Pinpoint the cell where the given text exists, returning its (X, Y) midpoint coordinate. 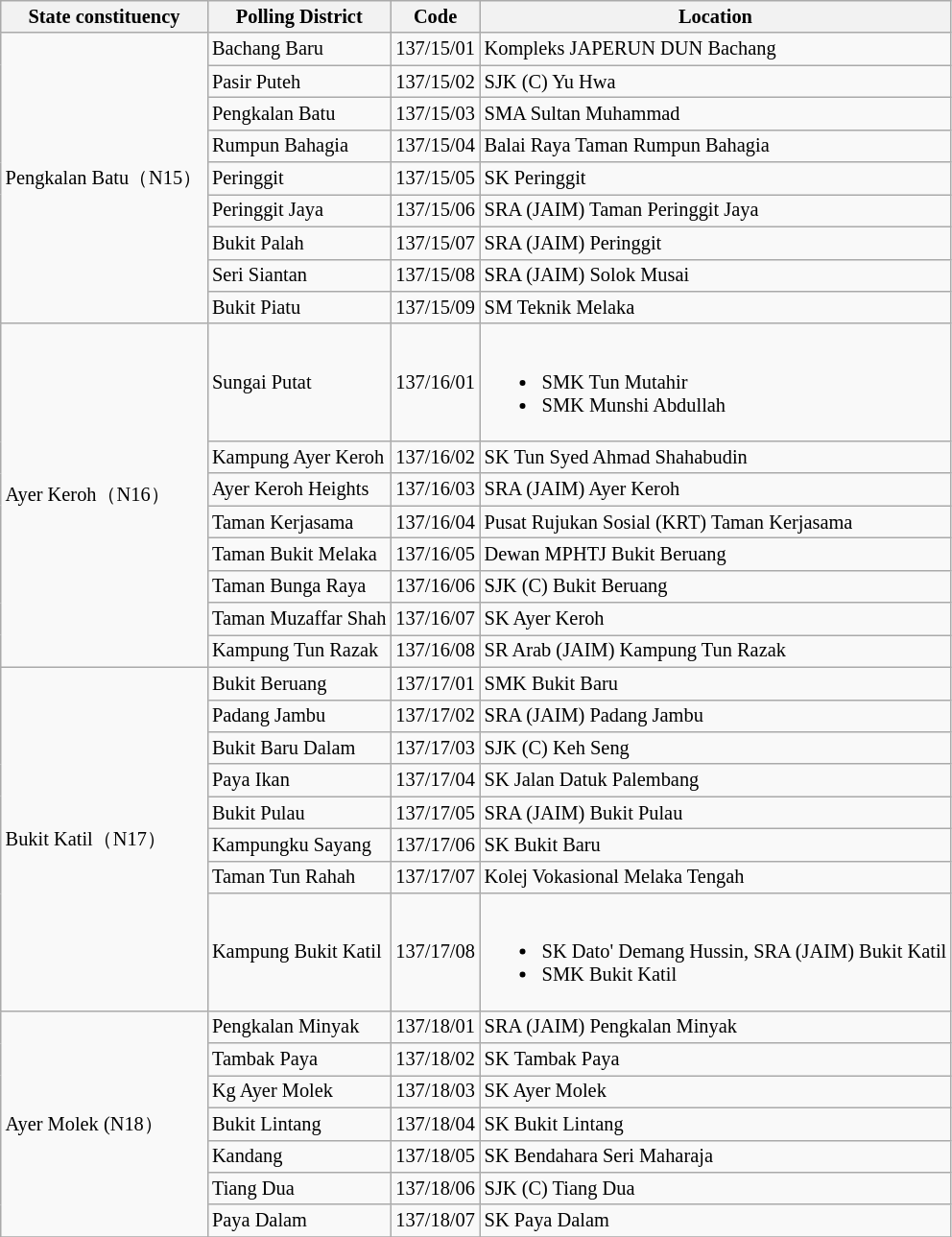
Bukit Beruang (299, 683)
Pasir Puteh (299, 82)
137/17/04 (435, 780)
137/17/01 (435, 683)
SRA (JAIM) Peringgit (716, 243)
137/16/08 (435, 651)
Balai Raya Taman Rumpun Bahagia (716, 146)
137/16/02 (435, 457)
137/18/01 (435, 1027)
Sungai Putat (299, 382)
SRA (JAIM) Padang Jambu (716, 716)
SRA (JAIM) Ayer Keroh (716, 489)
137/15/09 (435, 307)
SMK Bukit Baru (716, 683)
Bukit Katil（N17） (104, 839)
137/17/05 (435, 813)
Bukit Piatu (299, 307)
SJK (C) Tiang Dua (716, 1188)
SRA (JAIM) Bukit Pulau (716, 813)
SK Tun Syed Ahmad Shahabudin (716, 457)
Taman Bukit Melaka (299, 554)
137/16/03 (435, 489)
137/17/02 (435, 716)
Paya Dalam (299, 1221)
137/15/08 (435, 275)
Kg Ayer Molek (299, 1091)
137/18/05 (435, 1156)
Bukit Palah (299, 243)
Ayer Keroh Heights (299, 489)
137/17/07 (435, 877)
SK Peringgit (716, 178)
Tiang Dua (299, 1188)
Tambak Paya (299, 1059)
137/17/06 (435, 844)
137/15/06 (435, 210)
Pengkalan Batu (299, 113)
SMA Sultan Muhammad (716, 113)
Polling District (299, 16)
State constituency (104, 16)
SR Arab (JAIM) Kampung Tun Razak (716, 651)
Pengkalan Batu（N15） (104, 178)
SK Bendahara Seri Maharaja (716, 1156)
Ayer Molek (N18） (104, 1124)
137/16/05 (435, 554)
SK Bukit Baru (716, 844)
137/18/02 (435, 1059)
SK Dato' Demang Hussin, SRA (JAIM) Bukit KatilSMK Bukit Katil (716, 952)
SK Bukit Lintang (716, 1124)
SK Ayer Molek (716, 1091)
Ayer Keroh（N16） (104, 495)
SJK (C) Keh Seng (716, 748)
SJK (C) Yu Hwa (716, 82)
137/18/06 (435, 1188)
137/18/03 (435, 1091)
Paya Ikan (299, 780)
Kampungku Sayang (299, 844)
137/17/03 (435, 748)
SM Teknik Melaka (716, 307)
Bukit Lintang (299, 1124)
SRA (JAIM) Taman Peringgit Jaya (716, 210)
Seri Siantan (299, 275)
Code (435, 16)
Peringgit Jaya (299, 210)
137/16/06 (435, 586)
137/15/04 (435, 146)
Kompleks JAPERUN DUN Bachang (716, 49)
137/15/01 (435, 49)
137/15/07 (435, 243)
137/18/04 (435, 1124)
Taman Bunga Raya (299, 586)
Bukit Baru Dalam (299, 748)
Taman Tun Rahah (299, 877)
SK Ayer Keroh (716, 619)
137/16/04 (435, 522)
Kampung Ayer Keroh (299, 457)
137/16/07 (435, 619)
SJK (C) Bukit Beruang (716, 586)
Taman Kerjasama (299, 522)
Kampung Bukit Katil (299, 952)
137/15/05 (435, 178)
137/15/02 (435, 82)
Pengkalan Minyak (299, 1027)
Bukit Pulau (299, 813)
Taman Muzaffar Shah (299, 619)
SK Jalan Datuk Palembang (716, 780)
Kandang (299, 1156)
137/16/01 (435, 382)
Location (716, 16)
137/17/08 (435, 952)
Padang Jambu (299, 716)
Kampung Tun Razak (299, 651)
Peringgit (299, 178)
SK Paya Dalam (716, 1221)
SRA (JAIM) Solok Musai (716, 275)
Pusat Rujukan Sosial (KRT) Taman Kerjasama (716, 522)
Bachang Baru (299, 49)
137/18/07 (435, 1221)
SRA (JAIM) Pengkalan Minyak (716, 1027)
SK Tambak Paya (716, 1059)
Dewan MPHTJ Bukit Beruang (716, 554)
SMK Tun MutahirSMK Munshi Abdullah (716, 382)
137/15/03 (435, 113)
Rumpun Bahagia (299, 146)
Kolej Vokasional Melaka Tengah (716, 877)
